Identify which cell holds the provided text, then report its [X, Y] central coordinate. 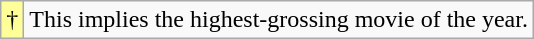
† [12, 20]
This implies the highest-grossing movie of the year. [279, 20]
